Determine the [x, y] coordinate at the center of the cell enclosing the given text.  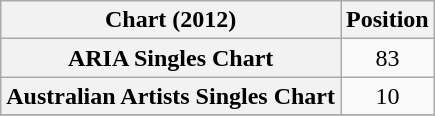
83 [387, 58]
Position [387, 20]
10 [387, 96]
ARIA Singles Chart [171, 58]
Chart (2012) [171, 20]
Australian Artists Singles Chart [171, 96]
